Capture the cell that displays the provided text and extract its [X, Y] central coordinate. 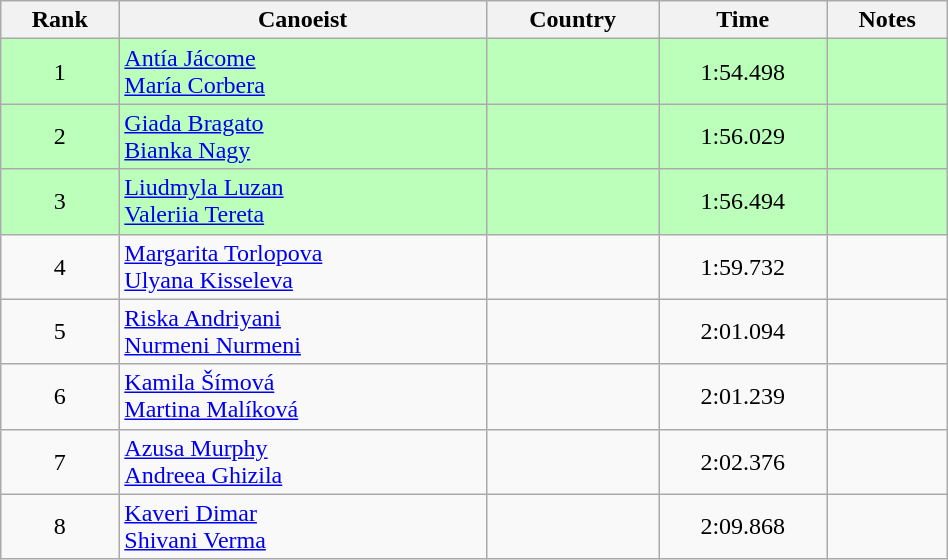
7 [60, 462]
Liudmyla LuzanValeriia Tereta [303, 202]
Giada BragatoBianka Nagy [303, 136]
Riska AndriyaniNurmeni Nurmeni [303, 332]
1:56.494 [743, 202]
3 [60, 202]
2 [60, 136]
1:59.732 [743, 266]
Kamila ŠímováMartina Malíková [303, 396]
6 [60, 396]
1 [60, 72]
Margarita TorlopovaUlyana Kisseleva [303, 266]
2:09.868 [743, 526]
Canoeist [303, 20]
2:02.376 [743, 462]
Time [743, 20]
4 [60, 266]
Kaveri DimarShivani Verma [303, 526]
Azusa MurphyAndreea Ghizila [303, 462]
1:56.029 [743, 136]
8 [60, 526]
5 [60, 332]
Country [573, 20]
2:01.094 [743, 332]
Rank [60, 20]
Antía JácomeMaría Corbera [303, 72]
Notes [887, 20]
2:01.239 [743, 396]
1:54.498 [743, 72]
